Pinpoint the cell where the given text exists, returning its [x, y] midpoint coordinate. 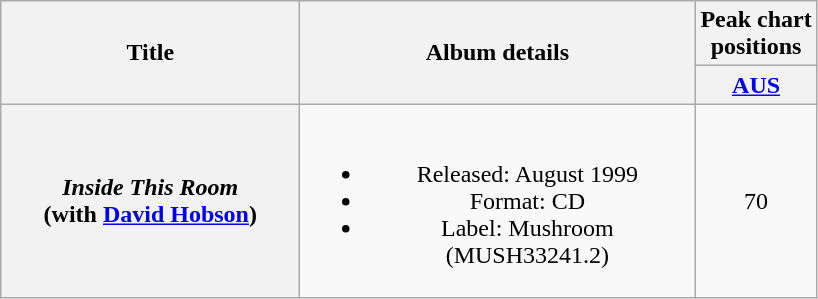
Inside This Room (with David Hobson) [150, 201]
Released: August 1999Format: CDLabel: Mushroom (MUSH33241.2) [498, 201]
Title [150, 52]
AUS [756, 85]
70 [756, 201]
Album details [498, 52]
Peak chartpositions [756, 34]
